Determine the (x, y) coordinate at the center of the cell enclosing the given text.  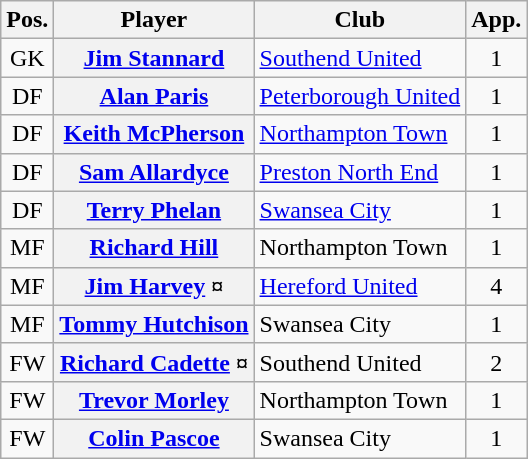
Richard Hill (154, 248)
Pos. (28, 20)
Sam Allardyce (154, 172)
Jim Stannard (154, 58)
Tommy Hutchison (154, 324)
App. (496, 20)
Terry Phelan (154, 210)
Player (154, 20)
Keith McPherson (154, 134)
Club (360, 20)
Alan Paris (154, 96)
Hereford United (360, 286)
Trevor Morley (154, 400)
GK (28, 58)
4 (496, 286)
2 (496, 362)
Colin Pascoe (154, 438)
Jim Harvey ¤ (154, 286)
Preston North End (360, 172)
Peterborough United (360, 96)
Richard Cadette ¤ (154, 362)
